Determine the [X, Y] coordinate at the center of the cell enclosing the given text.  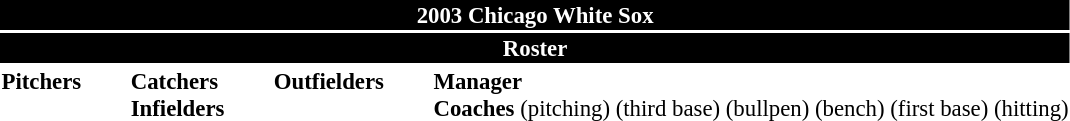
Roster [535, 48]
2003 Chicago White Sox [535, 15]
